From the cell containing the given text, extract its center point as [x, y] coordinate. 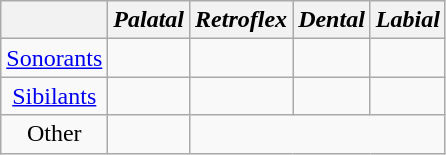
Palatal [149, 20]
Retroflex [242, 20]
Sibilants [54, 96]
Sonorants [54, 58]
Dental [332, 20]
Labial [408, 20]
Other [54, 134]
